Return [X, Y] of the center of cell containing provided text 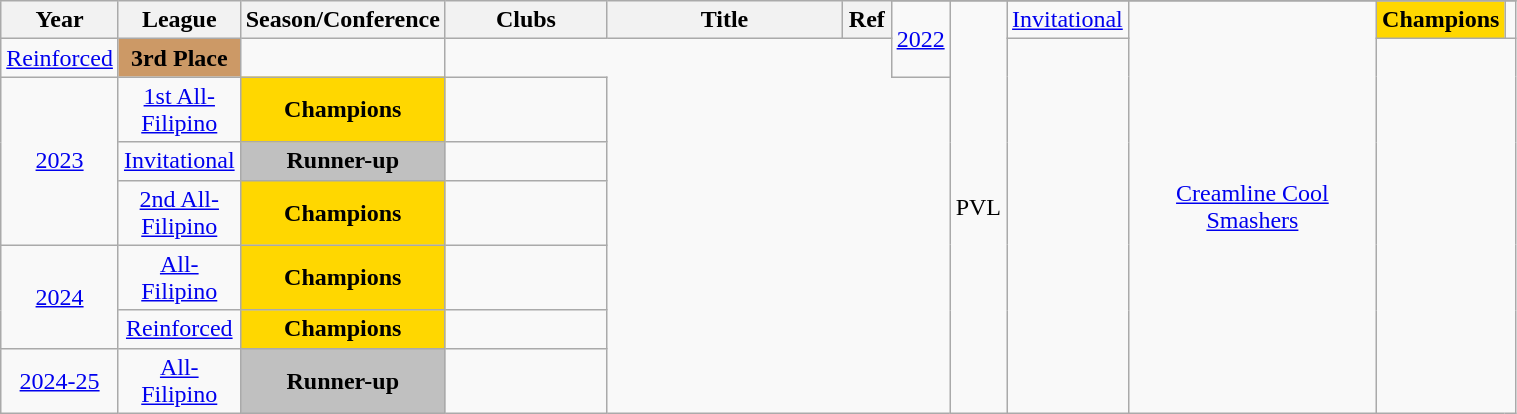
Clubs [526, 20]
Ref [868, 20]
1st All-Filipino [179, 110]
2023 [60, 161]
Creamline Cool Smashers [1252, 207]
Season/Conference [342, 20]
Title [724, 20]
Year [60, 20]
PVL [978, 207]
2nd All-Filipino [179, 212]
3rd Place [179, 58]
League [179, 20]
2024-25 [60, 380]
2022 [920, 39]
2024 [60, 296]
